Provide the [x, y] coordinate of the cell's center where the given text is located.  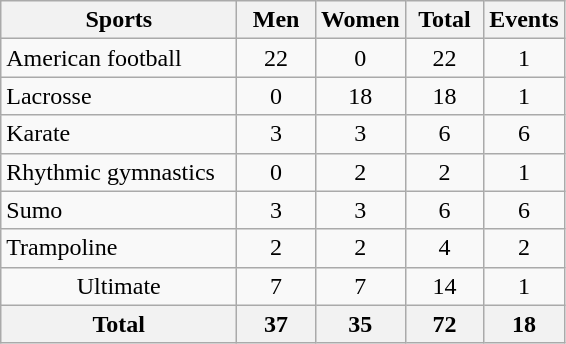
Lacrosse [119, 96]
Karate [119, 134]
37 [276, 324]
4 [444, 248]
Women [360, 20]
35 [360, 324]
14 [444, 286]
Rhythmic gymnastics [119, 172]
Ultimate [119, 286]
Men [276, 20]
Events [524, 20]
Sports [119, 20]
72 [444, 324]
Trampoline [119, 248]
American football [119, 58]
Sumo [119, 210]
